Provide the (X, Y) coordinate of the cell's center where the given text is located.  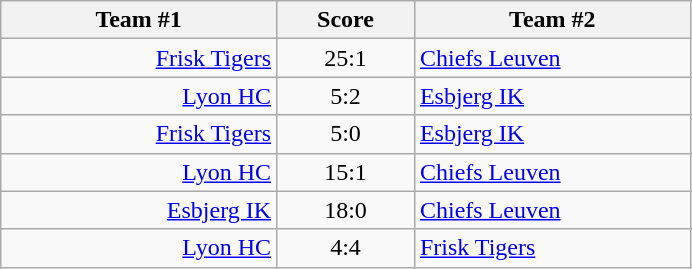
15:1 (346, 172)
4:4 (346, 248)
5:0 (346, 134)
Score (346, 20)
25:1 (346, 58)
Team #1 (139, 20)
Team #2 (552, 20)
5:2 (346, 96)
18:0 (346, 210)
